Locate the cell with the specified text and output its (X, Y) center coordinate. 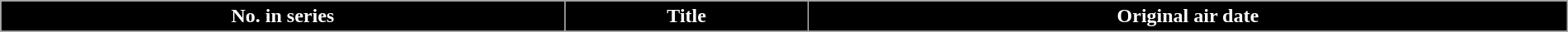
Title (686, 16)
Original air date (1188, 16)
No. in series (283, 16)
